Find where the given text appears and provide that cell's center as (x, y) coordinate. 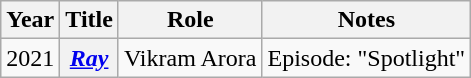
Year (30, 20)
Episode: "Spotlight" (366, 58)
Ray (90, 58)
2021 (30, 58)
Vikram Arora (190, 58)
Role (190, 20)
Notes (366, 20)
Title (90, 20)
